Capture the cell that displays the provided text and extract its (x, y) central coordinate. 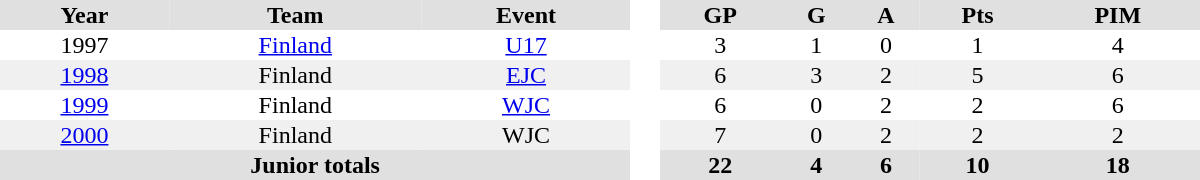
U17 (526, 45)
Junior totals (315, 165)
1999 (84, 105)
18 (1118, 165)
EJC (526, 75)
Event (526, 15)
GP (720, 15)
1997 (84, 45)
7 (720, 135)
2000 (84, 135)
10 (978, 165)
PIM (1118, 15)
1998 (84, 75)
A (886, 15)
Team (296, 15)
22 (720, 165)
Pts (978, 15)
Year (84, 15)
5 (978, 75)
G (816, 15)
